Capture the cell that displays the provided text and extract its [X, Y] central coordinate. 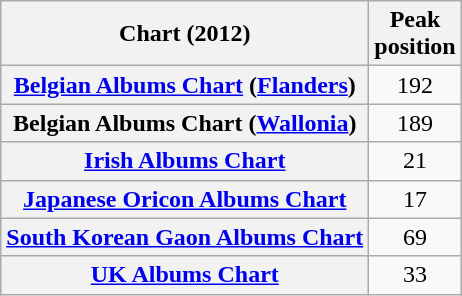
69 [415, 237]
17 [415, 199]
21 [415, 161]
192 [415, 85]
Irish Albums Chart [185, 161]
Japanese Oricon Albums Chart [185, 199]
Belgian Albums Chart (Wallonia) [185, 123]
UK Albums Chart [185, 275]
Chart (2012) [185, 34]
South Korean Gaon Albums Chart [185, 237]
189 [415, 123]
33 [415, 275]
Peakposition [415, 34]
Belgian Albums Chart (Flanders) [185, 85]
